For the text-containing cell, return its midpoint in (x, y) coordinate format. 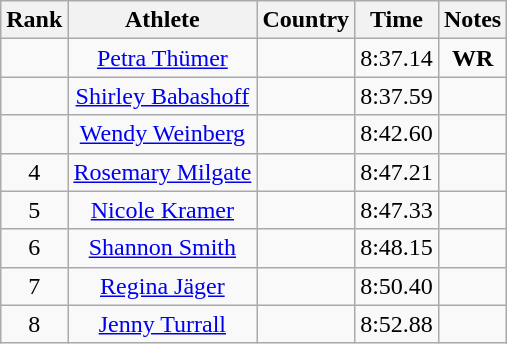
Wendy Weinberg (162, 134)
8:42.60 (397, 134)
7 (34, 286)
Jenny Turrall (162, 324)
8:37.59 (397, 96)
8:48.15 (397, 248)
6 (34, 248)
8:37.14 (397, 58)
8:52.88 (397, 324)
Time (397, 20)
4 (34, 172)
WR (472, 58)
Rank (34, 20)
Athlete (162, 20)
Shirley Babashoff (162, 96)
Regina Jäger (162, 286)
8:50.40 (397, 286)
Nicole Kramer (162, 210)
5 (34, 210)
Country (306, 20)
8:47.21 (397, 172)
Shannon Smith (162, 248)
Rosemary Milgate (162, 172)
8:47.33 (397, 210)
Petra Thümer (162, 58)
8 (34, 324)
Notes (472, 20)
